Return (X, Y) of the center of cell containing provided text 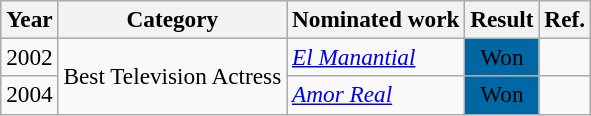
Result (502, 19)
2002 (30, 57)
Category (172, 19)
Best Television Actress (172, 76)
El Manantial (376, 57)
Nominated work (376, 19)
Ref. (564, 19)
Year (30, 19)
Amor Real (376, 95)
2004 (30, 95)
